Locate the cell with the specified text and output its [X, Y] center coordinate. 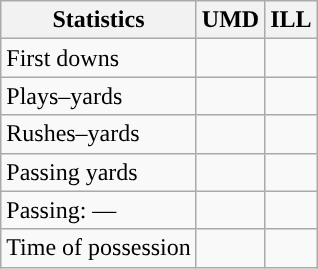
Plays–yards [99, 96]
ILL [291, 20]
Statistics [99, 20]
First downs [99, 58]
Rushes–yards [99, 134]
UMD [230, 20]
Time of possession [99, 248]
Passing yards [99, 172]
Passing: –– [99, 210]
